Find where the given text appears and provide that cell's center as [X, Y] coordinate. 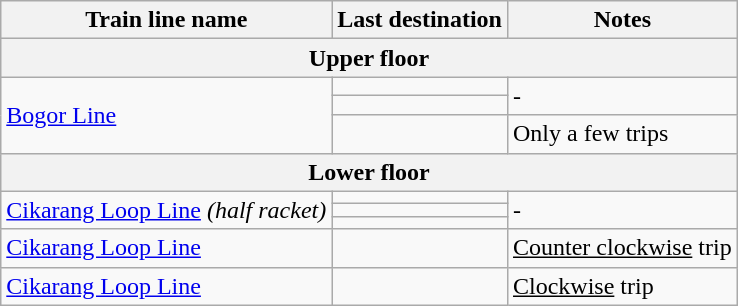
Train line name [166, 20]
Upper floor [369, 58]
Notes [622, 20]
Lower floor [369, 172]
Only a few trips [622, 134]
Clockwise trip [622, 286]
Last destination [420, 20]
Counter clockwise trip [622, 248]
Cikarang Loop Line (half racket) [166, 210]
Bogor Line [166, 115]
